From the cell containing the given text, extract its center point as [X, Y] coordinate. 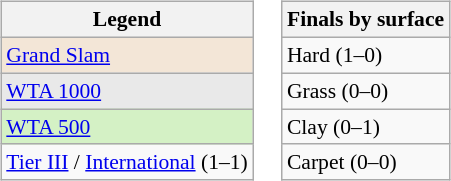
Hard (1–0) [366, 55]
WTA 1000 [127, 91]
Grand Slam [127, 55]
Finals by surface [366, 20]
Grass (0–0) [366, 91]
Legend [127, 20]
Carpet (0–0) [366, 162]
Clay (0–1) [366, 127]
Tier III / International (1–1) [127, 162]
WTA 500 [127, 127]
